From the cell containing the given text, extract its center point as [X, Y] coordinate. 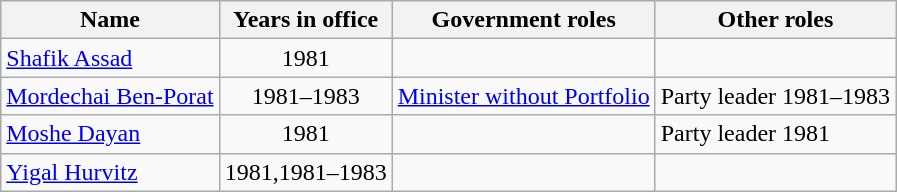
1981,1981–1983 [306, 172]
1981–1983 [306, 96]
Government roles [524, 20]
Shafik Assad [110, 58]
Party leader 1981–1983 [775, 96]
Years in office [306, 20]
Other roles [775, 20]
Moshe Dayan [110, 134]
Name [110, 20]
Yigal Hurvitz [110, 172]
Mordechai Ben-Porat [110, 96]
Minister without Portfolio [524, 96]
Party leader 1981 [775, 134]
